Extract the [X, Y] coordinate from the center of the cell holding the provided text.  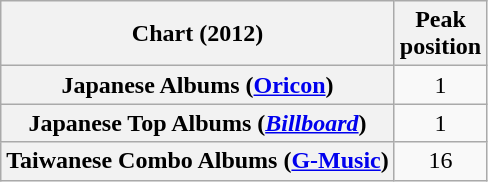
16 [440, 161]
Peakposition [440, 34]
Japanese Top Albums (Billboard) [198, 123]
Chart (2012) [198, 34]
Taiwanese Combo Albums (G-Music) [198, 161]
Japanese Albums (Oricon) [198, 85]
